Search for the cell housing the specified text and yield its (x, y) center coordinate. 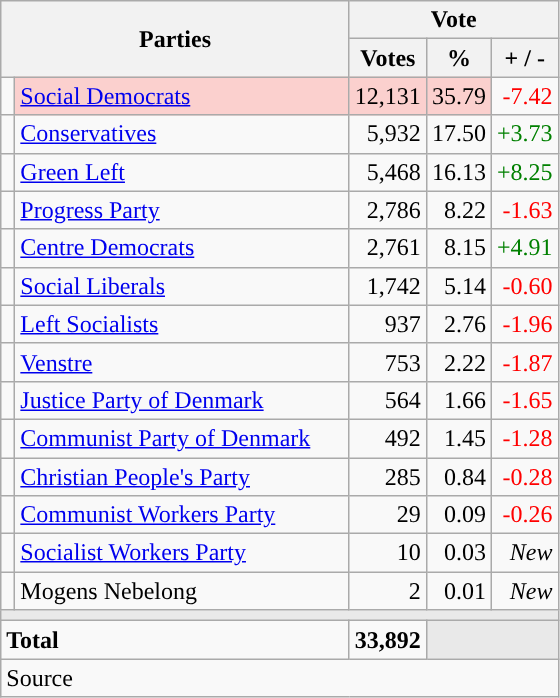
+ / - (524, 58)
Communist Workers Party (182, 515)
1,742 (388, 286)
-7.42 (524, 96)
-1.96 (524, 324)
17.50 (458, 134)
Socialist Workers Party (182, 553)
937 (388, 324)
-0.26 (524, 515)
8.15 (458, 248)
Green Left (182, 172)
564 (388, 400)
285 (388, 477)
2,761 (388, 248)
0.03 (458, 553)
33,892 (388, 640)
5,932 (388, 134)
Left Socialists (182, 324)
0.84 (458, 477)
+4.91 (524, 248)
2,786 (388, 210)
35.79 (458, 96)
5,468 (388, 172)
2 (388, 591)
Total (176, 640)
Conservatives (182, 134)
Justice Party of Denmark (182, 400)
753 (388, 362)
+8.25 (524, 172)
1.66 (458, 400)
12,131 (388, 96)
Christian People's Party (182, 477)
-1.63 (524, 210)
16.13 (458, 172)
Votes (388, 58)
8.22 (458, 210)
Progress Party (182, 210)
Centre Democrats (182, 248)
Social Democrats (182, 96)
Mogens Nebelong (182, 591)
2.22 (458, 362)
Communist Party of Denmark (182, 438)
1.45 (458, 438)
-1.65 (524, 400)
10 (388, 553)
492 (388, 438)
Parties (176, 39)
5.14 (458, 286)
% (458, 58)
Source (280, 678)
+3.73 (524, 134)
-1.28 (524, 438)
-0.28 (524, 477)
29 (388, 515)
Social Liberals (182, 286)
Vote (454, 20)
0.09 (458, 515)
-1.87 (524, 362)
Venstre (182, 362)
2.76 (458, 324)
-0.60 (524, 286)
0.01 (458, 591)
